Search for the cell housing the specified text and yield its (X, Y) center coordinate. 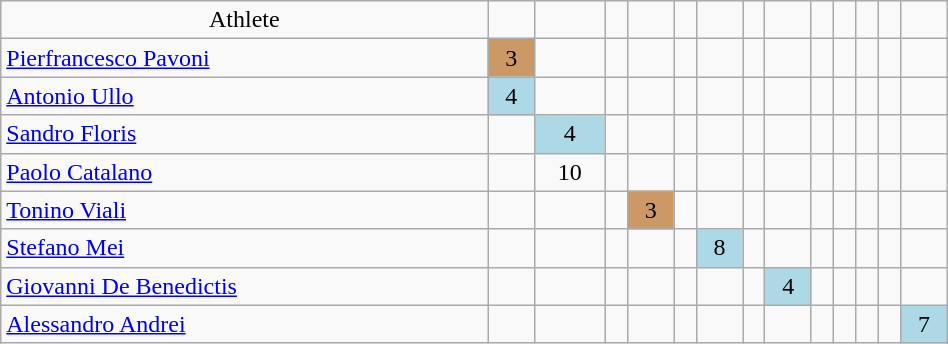
Antonio Ullo (244, 96)
Sandro Floris (244, 134)
Paolo Catalano (244, 172)
7 (924, 324)
Tonino Viali (244, 210)
Giovanni De Benedictis (244, 286)
Pierfrancesco Pavoni (244, 58)
10 (570, 172)
Athlete (244, 20)
8 (719, 248)
Stefano Mei (244, 248)
Alessandro Andrei (244, 324)
